Locate the cell with the specified text and output its [x, y] center coordinate. 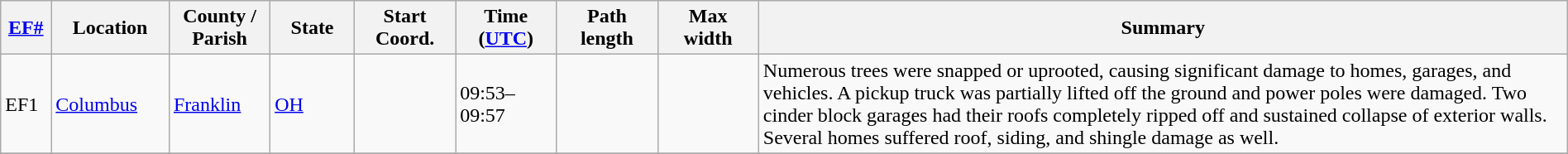
Max width [708, 28]
OH [313, 104]
Summary [1163, 28]
Location [111, 28]
EF1 [26, 104]
County / Parish [219, 28]
Time (UTC) [506, 28]
State [313, 28]
Franklin [219, 104]
Columbus [111, 104]
EF# [26, 28]
Path length [607, 28]
09:53–09:57 [506, 104]
Start Coord. [404, 28]
